Identify which cell holds the provided text, then report its [x, y] central coordinate. 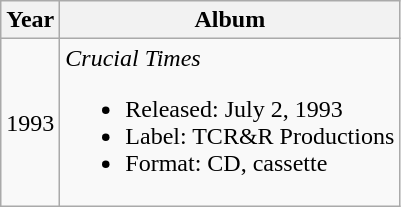
Album [230, 20]
1993 [30, 122]
Year [30, 20]
Crucial TimesReleased: July 2, 1993Label: TCR&R ProductionsFormat: CD, cassette [230, 122]
